Return [x, y] of the center of cell containing provided text 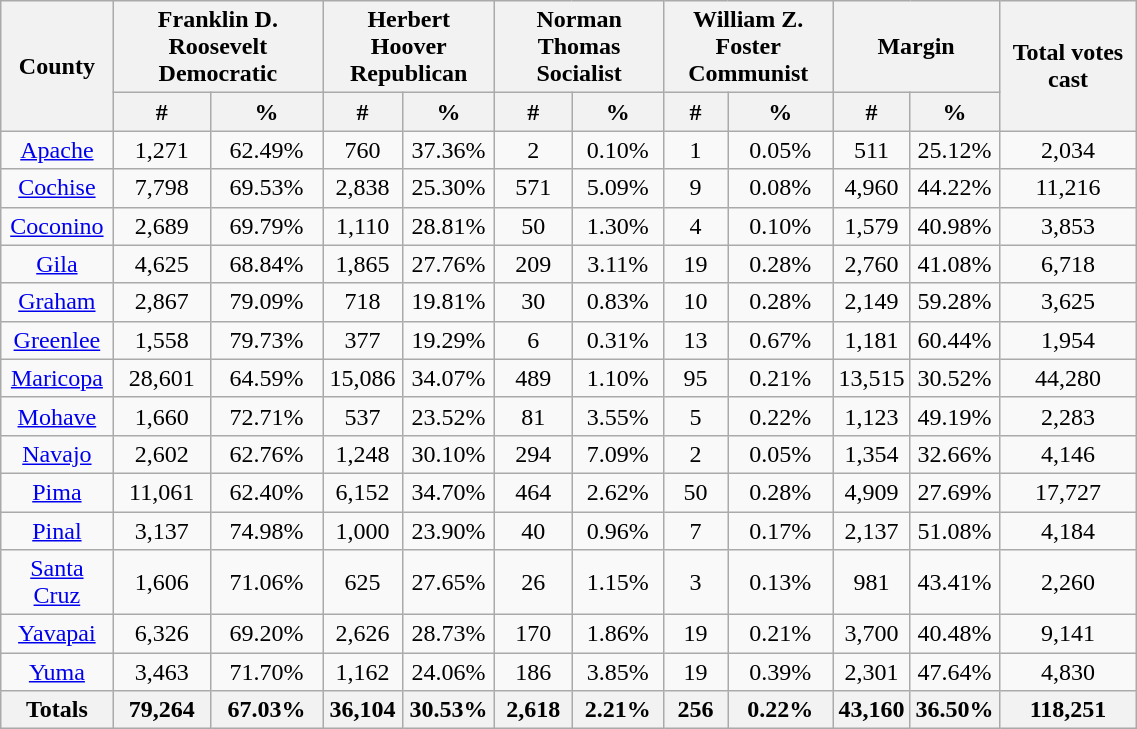
71.70% [266, 672]
718 [363, 302]
Greenlee [57, 340]
4,625 [162, 264]
68.84% [266, 264]
69.53% [266, 188]
30.52% [954, 378]
511 [872, 150]
1,271 [162, 150]
34.07% [448, 378]
7,798 [162, 188]
64.59% [266, 378]
0.17% [780, 531]
1.30% [618, 226]
2.21% [618, 710]
3,700 [872, 634]
62.49% [266, 150]
Total votes cast [1068, 66]
9 [695, 188]
760 [363, 150]
981 [872, 582]
6,326 [162, 634]
40 [534, 531]
625 [363, 582]
34.70% [448, 492]
0.67% [780, 340]
72.71% [266, 416]
Gila [57, 264]
186 [534, 672]
Mohave [57, 416]
4,146 [1068, 454]
3 [695, 582]
79.73% [266, 340]
3,463 [162, 672]
4 [695, 226]
25.12% [954, 150]
0.31% [618, 340]
2,137 [872, 531]
4,184 [1068, 531]
Navajo [57, 454]
51.08% [954, 531]
Pima [57, 492]
69.20% [266, 634]
4,909 [872, 492]
571 [534, 188]
6,152 [363, 492]
0.96% [618, 531]
81 [534, 416]
44.22% [954, 188]
2,689 [162, 226]
19.29% [448, 340]
17,727 [1068, 492]
27.69% [954, 492]
1.15% [618, 582]
62.76% [266, 454]
2,301 [872, 672]
Yuma [57, 672]
294 [534, 454]
23.90% [448, 531]
62.40% [266, 492]
15,086 [363, 378]
7.09% [618, 454]
0.39% [780, 672]
5.09% [618, 188]
2,760 [872, 264]
69.79% [266, 226]
2,618 [534, 710]
2,034 [1068, 150]
2,626 [363, 634]
67.03% [266, 710]
44,280 [1068, 378]
26 [534, 582]
1,354 [872, 454]
37.36% [448, 150]
59.28% [954, 302]
40.48% [954, 634]
County [57, 66]
2,602 [162, 454]
6 [534, 340]
3.55% [618, 416]
1,248 [363, 454]
0.83% [618, 302]
170 [534, 634]
13 [695, 340]
William Z. FosterCommunist [748, 47]
0.13% [780, 582]
209 [534, 264]
1,558 [162, 340]
1,000 [363, 531]
464 [534, 492]
Santa Cruz [57, 582]
Herbert HooverRepublican [409, 47]
3.85% [618, 672]
4,830 [1068, 672]
11,216 [1068, 188]
79.09% [266, 302]
1,954 [1068, 340]
2,260 [1068, 582]
Coconino [57, 226]
60.44% [954, 340]
43,160 [872, 710]
41.08% [954, 264]
32.66% [954, 454]
Cochise [57, 188]
36.50% [954, 710]
28.73% [448, 634]
2.62% [618, 492]
49.19% [954, 416]
27.65% [448, 582]
Apache [57, 150]
1,660 [162, 416]
489 [534, 378]
1,110 [363, 226]
9,141 [1068, 634]
1,181 [872, 340]
Norman ThomasSocialist [580, 47]
1.86% [618, 634]
Yavapai [57, 634]
28.81% [448, 226]
40.98% [954, 226]
256 [695, 710]
1,865 [363, 264]
43.41% [954, 582]
3,625 [1068, 302]
30 [534, 302]
1 [695, 150]
Totals [57, 710]
1,606 [162, 582]
2,867 [162, 302]
24.06% [448, 672]
537 [363, 416]
23.52% [448, 416]
19.81% [448, 302]
Maricopa [57, 378]
7 [695, 531]
11,061 [162, 492]
2,149 [872, 302]
1,162 [363, 672]
13,515 [872, 378]
Margin [916, 47]
3,137 [162, 531]
95 [695, 378]
3,853 [1068, 226]
47.64% [954, 672]
2,838 [363, 188]
1.10% [618, 378]
5 [695, 416]
28,601 [162, 378]
30.53% [448, 710]
4,960 [872, 188]
118,251 [1068, 710]
Franklin D. RooseveltDemocratic [218, 47]
27.76% [448, 264]
25.30% [448, 188]
71.06% [266, 582]
10 [695, 302]
1,123 [872, 416]
30.10% [448, 454]
1,579 [872, 226]
Pinal [57, 531]
79,264 [162, 710]
2,283 [1068, 416]
3.11% [618, 264]
Graham [57, 302]
0.08% [780, 188]
377 [363, 340]
36,104 [363, 710]
6,718 [1068, 264]
74.98% [266, 531]
